Output the [X, Y] coordinate of the center of the cell containing the given text.  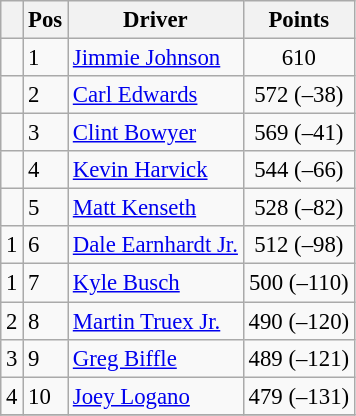
Dale Earnhardt Jr. [156, 245]
Kevin Harvick [156, 170]
Points [298, 20]
Joey Logano [156, 396]
479 (–131) [298, 396]
500 (–110) [298, 283]
490 (–120) [298, 321]
610 [298, 58]
572 (–38) [298, 95]
Martin Truex Jr. [156, 321]
Jimmie Johnson [156, 58]
Carl Edwards [156, 95]
569 (–41) [298, 133]
512 (–98) [298, 245]
528 (–82) [298, 208]
Kyle Busch [156, 283]
Driver [156, 20]
Pos [46, 20]
9 [46, 358]
Clint Bowyer [156, 133]
Matt Kenseth [156, 208]
7 [46, 283]
489 (–121) [298, 358]
10 [46, 396]
5 [46, 208]
8 [46, 321]
6 [46, 245]
544 (–66) [298, 170]
Greg Biffle [156, 358]
